Capture the cell that displays the provided text and extract its (x, y) central coordinate. 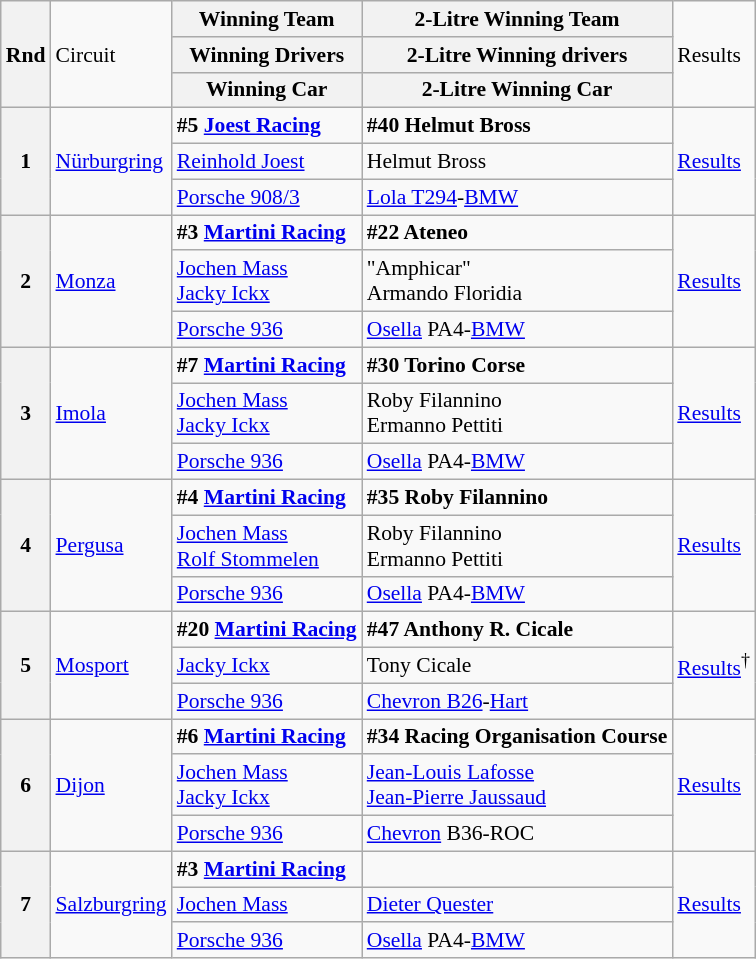
Circuit (110, 54)
3 (26, 413)
1 (26, 162)
Results† (714, 666)
Tony Cicale (518, 666)
#20 Martini Racing (267, 630)
#30 Torino Corse (518, 365)
Helmut Bross (518, 162)
Reinhold Joest (267, 162)
Mosport (110, 666)
2-Litre Winning Car (518, 90)
#7 Martini Racing (267, 365)
Jacky Ickx (267, 666)
#35 Roby Filannino (518, 498)
7 (26, 904)
Dieter Quester (518, 905)
2-Litre Winning Team (518, 19)
6 (26, 785)
Imola (110, 413)
Winning Drivers (267, 55)
Monza (110, 281)
2 (26, 281)
Pergusa (110, 546)
#40 Helmut Bross (518, 126)
2-Litre Winning drivers (518, 55)
Jochen Mass (267, 905)
#22 Ateneo (518, 233)
#6 Martini Racing (267, 737)
Jean-Louis Lafosse Jean-Pierre Jaussaud (518, 786)
5 (26, 666)
Porsche 908/3 (267, 197)
Nürburgring (110, 162)
Winning Car (267, 90)
Chevron B26-Hart (518, 701)
#4 Martini Racing (267, 498)
#5 Joest Racing (267, 126)
#47 Anthony R. Cicale (518, 630)
Winning Team (267, 19)
Lola T294-BMW (518, 197)
#34 Racing Organisation Course (518, 737)
Salzburgring (110, 904)
"Amphicar" Armando Floridia (518, 282)
Dijon (110, 785)
Chevron B36-ROC (518, 834)
Jochen Mass Rolf Stommelen (267, 546)
4 (26, 546)
Rnd (26, 54)
